Pinpoint the cell where the given text exists, returning its [x, y] midpoint coordinate. 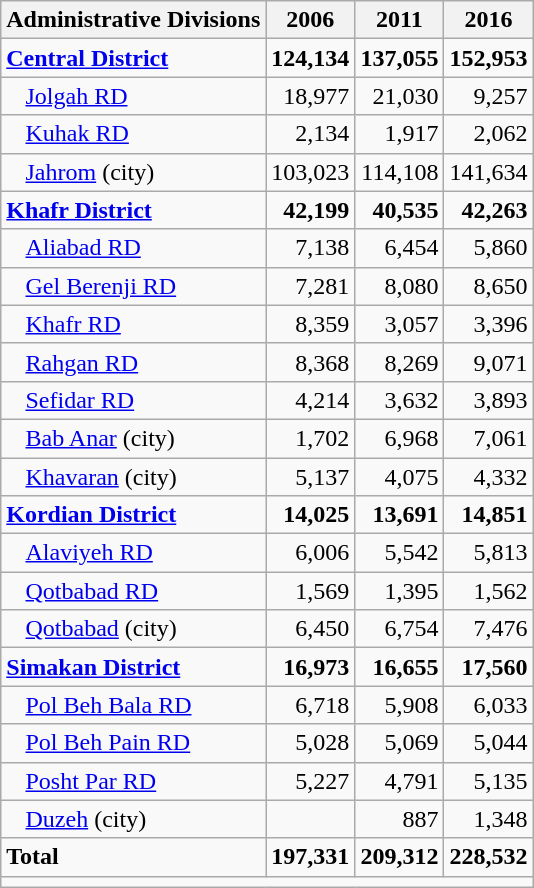
6,006 [310, 553]
Jolgah RD [134, 96]
2,134 [310, 134]
197,331 [310, 857]
1,395 [400, 591]
Gel Berenji RD [134, 286]
13,691 [400, 515]
3,057 [400, 324]
5,135 [488, 781]
Khavaran (city) [134, 477]
3,893 [488, 400]
Kordian District [134, 515]
9,071 [488, 362]
Khafr RD [134, 324]
5,044 [488, 743]
4,075 [400, 477]
5,908 [400, 705]
4,791 [400, 781]
2016 [488, 20]
Sefidar RD [134, 400]
42,199 [310, 210]
42,263 [488, 210]
228,532 [488, 857]
7,476 [488, 629]
3,632 [400, 400]
Duzeh (city) [134, 819]
Pol Beh Pain RD [134, 743]
5,813 [488, 553]
2006 [310, 20]
Central District [134, 58]
Khafr District [134, 210]
6,968 [400, 438]
17,560 [488, 667]
Simakan District [134, 667]
5,069 [400, 743]
1,917 [400, 134]
Bab Anar (city) [134, 438]
137,055 [400, 58]
16,655 [400, 667]
103,023 [310, 172]
Qotbabad (city) [134, 629]
5,227 [310, 781]
887 [400, 819]
7,061 [488, 438]
5,860 [488, 248]
8,650 [488, 286]
152,953 [488, 58]
18,977 [310, 96]
6,454 [400, 248]
Kuhak RD [134, 134]
209,312 [400, 857]
Total [134, 857]
5,028 [310, 743]
1,562 [488, 591]
2011 [400, 20]
Aliabad RD [134, 248]
21,030 [400, 96]
4,332 [488, 477]
1,702 [310, 438]
Administrative Divisions [134, 20]
5,137 [310, 477]
8,359 [310, 324]
2,062 [488, 134]
Pol Beh Bala RD [134, 705]
8,080 [400, 286]
8,269 [400, 362]
16,973 [310, 667]
7,138 [310, 248]
1,348 [488, 819]
124,134 [310, 58]
Alaviyeh RD [134, 553]
7,281 [310, 286]
141,634 [488, 172]
6,754 [400, 629]
14,025 [310, 515]
8,368 [310, 362]
4,214 [310, 400]
Rahgan RD [134, 362]
Qotbabad RD [134, 591]
6,718 [310, 705]
Jahrom (city) [134, 172]
14,851 [488, 515]
114,108 [400, 172]
5,542 [400, 553]
Posht Par RD [134, 781]
9,257 [488, 96]
6,450 [310, 629]
6,033 [488, 705]
40,535 [400, 210]
1,569 [310, 591]
3,396 [488, 324]
